Search for the cell housing the specified text and yield its (X, Y) center coordinate. 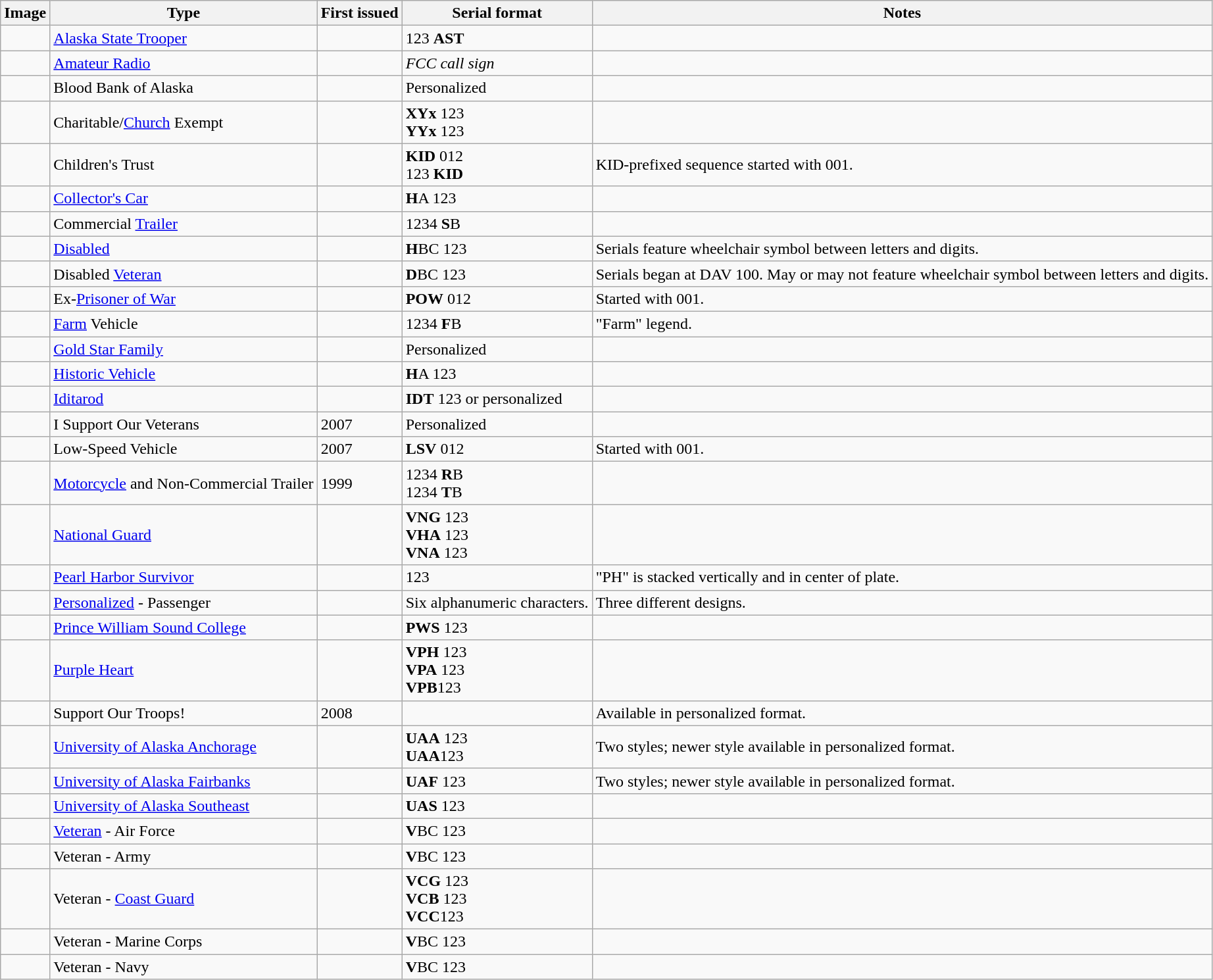
Historic Vehicle (184, 374)
UAA 123UAA123 (497, 747)
Three different designs. (903, 602)
1999 (359, 483)
National Guard (184, 535)
Serial format (497, 13)
Six alphanumeric characters. (497, 602)
Children's Trust (184, 164)
HBC 123 (497, 249)
"PH" is stacked vertically and in center of plate. (903, 577)
Ex-Prisoner of War (184, 299)
123 (497, 577)
Veteran - Marine Corps (184, 942)
PWS 123 (497, 627)
1234 FB (497, 324)
VPH 123VPA 123VPB123 (497, 670)
Iditarod (184, 399)
University of Alaska Fairbanks (184, 781)
Support Our Troops! (184, 713)
Notes (903, 13)
Serials feature wheelchair symbol between letters and digits. (903, 249)
Charitable/Church Exempt (184, 122)
Veteran - Navy (184, 967)
KID-prefixed sequence started with 001. (903, 164)
Motorcycle and Non-Commercial Trailer (184, 483)
University of Alaska Anchorage (184, 747)
Alaska State Trooper (184, 38)
Prince William Sound College (184, 627)
UAS 123 (497, 806)
1234 RB1234 TB (497, 483)
Pearl Harbor Survivor (184, 577)
FCC call sign (497, 63)
Image (25, 13)
Commercial Trailer (184, 224)
Veteran - Coast Guard (184, 899)
2008 (359, 713)
Purple Heart (184, 670)
Gold Star Family (184, 349)
123 AST (497, 38)
Low-Speed Vehicle (184, 449)
UAF 123 (497, 781)
Collector's Car (184, 199)
XYx 123YYx 123 (497, 122)
Disabled Veteran (184, 274)
Veteran - Air Force (184, 831)
VCG 123VCB 123VCC123 (497, 899)
LSV 012 (497, 449)
"Farm" legend. (903, 324)
POW 012 (497, 299)
Veteran - Army (184, 856)
Amateur Radio (184, 63)
Blood Bank of Alaska (184, 88)
Farm Vehicle (184, 324)
IDT 123 or personalized (497, 399)
Personalized - Passenger (184, 602)
Serials began at DAV 100. May or may not feature wheelchair symbol between letters and digits. (903, 274)
Available in personalized format. (903, 713)
I Support Our Veterans (184, 424)
KID 012123 KID (497, 164)
1234 SB (497, 224)
Disabled (184, 249)
First issued (359, 13)
University of Alaska Southeast (184, 806)
VNG 123VHA 123VNA 123 (497, 535)
DBC 123 (497, 274)
Type (184, 13)
